Extract the (x, y) coordinate from the center of the cell holding the provided text.  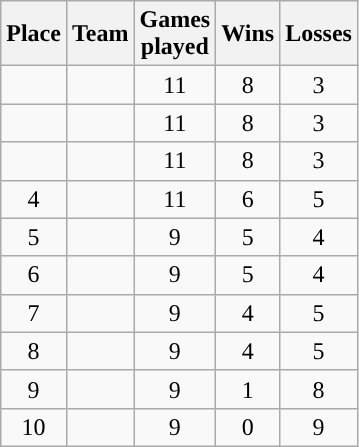
Team (100, 34)
7 (34, 313)
1 (248, 389)
Losses (319, 34)
10 (34, 427)
Place (34, 34)
Gamesplayed (175, 34)
0 (248, 427)
Wins (248, 34)
